Locate the cell with the specified text and output its (x, y) center coordinate. 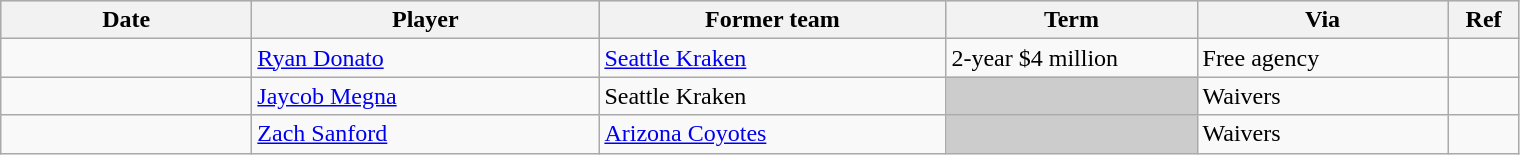
Former team (772, 20)
Ref (1484, 20)
Player (426, 20)
Arizona Coyotes (772, 134)
Ryan Donato (426, 58)
Date (126, 20)
Free agency (1322, 58)
Jaycob Megna (426, 96)
Via (1322, 20)
Term (1072, 20)
Zach Sanford (426, 134)
2-year $4 million (1072, 58)
